Locate the cell with the specified text and output its [x, y] center coordinate. 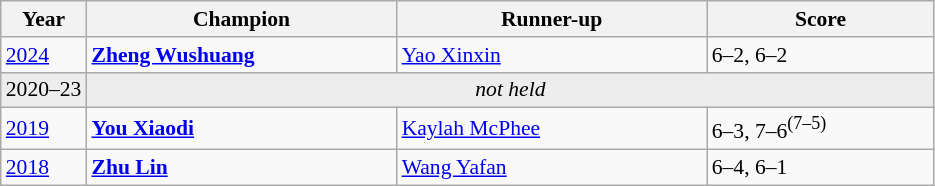
not held [510, 90]
2019 [44, 128]
Yao Xinxin [552, 55]
6–2, 6–2 [821, 55]
Zheng Wushuang [241, 55]
Year [44, 19]
2018 [44, 167]
2024 [44, 55]
6–4, 6–1 [821, 167]
Runner-up [552, 19]
Score [821, 19]
6–3, 7–6(7–5) [821, 128]
Wang Yafan [552, 167]
Champion [241, 19]
You Xiaodi [241, 128]
Kaylah McPhee [552, 128]
Zhu Lin [241, 167]
2020–23 [44, 90]
